Capture the cell that displays the provided text and extract its (x, y) central coordinate. 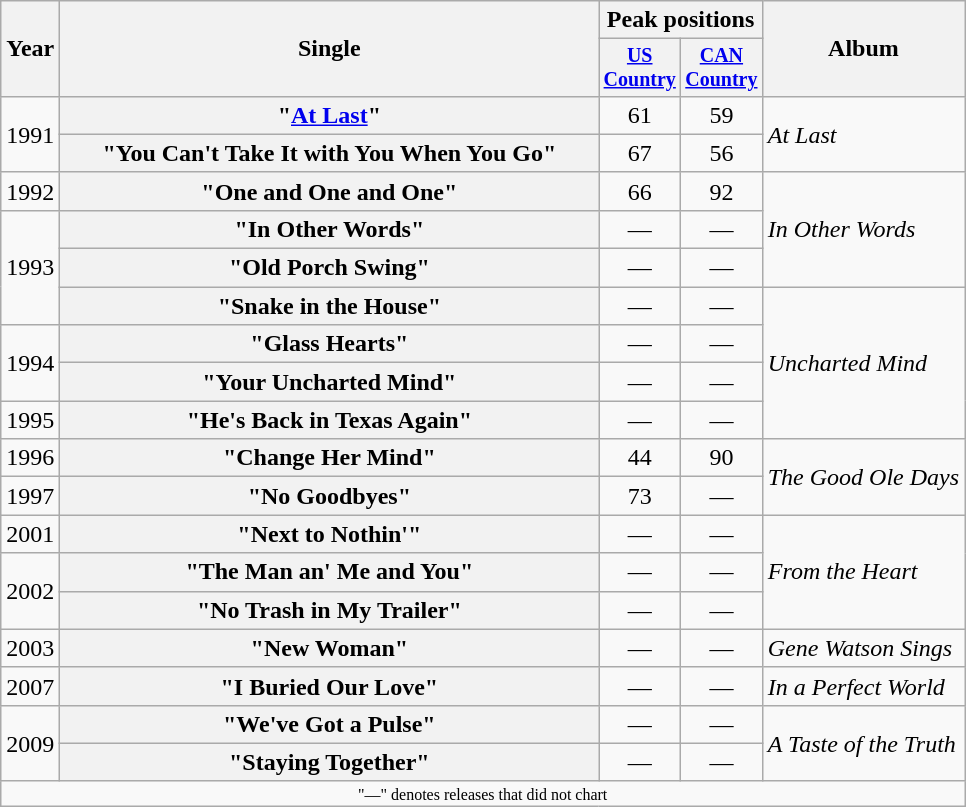
"The Man an' Me and You" (330, 572)
2001 (30, 534)
Single (330, 49)
92 (722, 191)
"No Goodbyes" (330, 496)
90 (722, 458)
Gene Watson Sings (863, 648)
"We've Got a Pulse" (330, 724)
2003 (30, 648)
"No Trash in My Trailer" (330, 610)
1996 (30, 458)
1991 (30, 134)
Year (30, 49)
56 (722, 153)
1997 (30, 496)
"New Woman" (330, 648)
1994 (30, 363)
67 (640, 153)
At Last (863, 134)
2007 (30, 686)
In Other Words (863, 229)
66 (640, 191)
44 (640, 458)
Uncharted Mind (863, 363)
73 (640, 496)
2002 (30, 591)
"Next to Nothin'" (330, 534)
Peak positions (680, 20)
The Good Ole Days (863, 477)
1993 (30, 267)
"In Other Words" (330, 229)
"Staying Together" (330, 762)
"At Last" (330, 115)
59 (722, 115)
In a Perfect World (863, 686)
"Old Porch Swing" (330, 268)
"Snake in the House" (330, 306)
"I Buried Our Love" (330, 686)
"—" denotes releases that did not chart (483, 793)
Album (863, 49)
A Taste of the Truth (863, 743)
"One and One and One" (330, 191)
"You Can't Take It with You When You Go" (330, 153)
"He's Back in Texas Again" (330, 420)
1992 (30, 191)
61 (640, 115)
US Country (640, 68)
From the Heart (863, 572)
CAN Country (722, 68)
"Your Uncharted Mind" (330, 382)
"Change Her Mind" (330, 458)
"Glass Hearts" (330, 344)
1995 (30, 420)
2009 (30, 743)
